Pinpoint the cell where the given text exists, returning its [X, Y] midpoint coordinate. 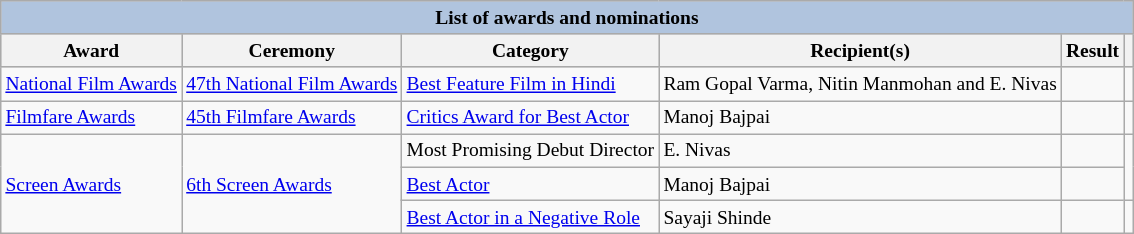
E. Nivas [860, 150]
Result [1092, 50]
Most Promising Debut Director [530, 150]
Best Actor [530, 184]
Filmfare Awards [92, 118]
Sayaji Shinde [860, 216]
6th Screen Awards [292, 184]
Recipient(s) [860, 50]
List of awards and nominations [567, 18]
National Film Awards [92, 84]
Category [530, 50]
Ceremony [292, 50]
Ram Gopal Varma, Nitin Manmohan and E. Nivas [860, 84]
47th National Film Awards [292, 84]
Best Actor in a Negative Role [530, 216]
Critics Award for Best Actor [530, 118]
Screen Awards [92, 184]
Best Feature Film in Hindi [530, 84]
45th Filmfare Awards [292, 118]
Award [92, 50]
